Detect which cell encompasses the target text, then output its (X, Y) center coordinate. 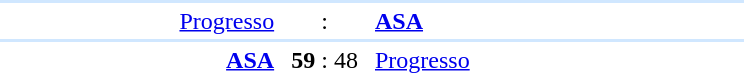
ASA (512, 21)
: (325, 21)
Progresso (138, 21)
